Locate the cell with the specified text and output its [x, y] center coordinate. 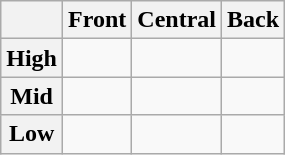
High [32, 58]
Mid [32, 96]
Front [98, 20]
Low [32, 134]
Back [254, 20]
Central [177, 20]
